Locate the cell with the specified text and output its [X, Y] center coordinate. 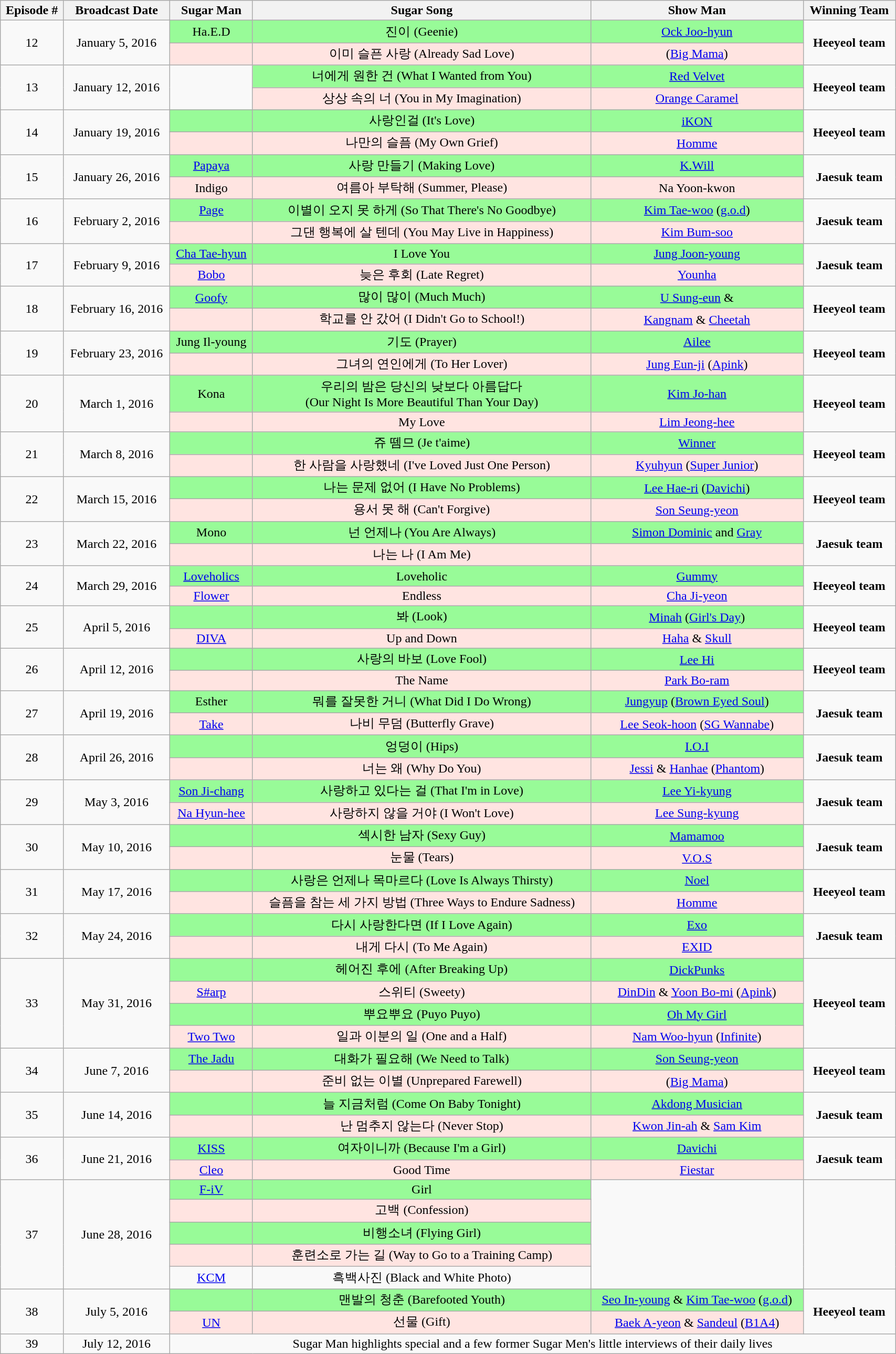
27 [32, 713]
iKON [697, 121]
Esther [212, 702]
March 29, 2016 [117, 586]
흑백사진 (Black and White Photo) [421, 1277]
Lee Seok-hoon (SG Wannabe) [697, 724]
14 [32, 132]
KISS [212, 1148]
사랑인걸 (It's Love) [421, 121]
Up and Down [421, 638]
July 12, 2016 [117, 1344]
기도 (Prayer) [421, 342]
Na Yoon-kwon [697, 188]
Take [212, 724]
Jung Joon-young [697, 253]
Lee Hae-ri (Davichi) [697, 488]
25 [32, 627]
Na Hyun-hee [212, 813]
스위티 (Sweety) [421, 992]
32 [32, 936]
다시 사랑한다면 (If I Love Again) [421, 925]
Son Ji-chang [212, 791]
섹시한 남자 (Sexy Guy) [421, 835]
I.O.I [697, 746]
나비 무덤 (Butterfly Grave) [421, 724]
K.Will [697, 166]
March 1, 2016 [117, 404]
Akdong Musician [697, 1104]
Papaya [212, 166]
June 28, 2016 [117, 1234]
January 26, 2016 [117, 176]
22 [32, 499]
Show Man [697, 10]
너는 왜 (Why Do You) [421, 768]
Ha.E.D [212, 31]
Mamamoo [697, 835]
34 [32, 1071]
Younha [697, 275]
봐 (Look) [421, 617]
January 19, 2016 [117, 132]
너에게 원한 건 (What I Wanted from You) [421, 77]
21 [32, 454]
Fiestar [697, 1170]
일과 이분의 일 (One and a Half) [421, 1037]
준비 없는 이별 (Unprepared Farewell) [421, 1081]
Simon Dominic and Gray [697, 532]
Kona [212, 394]
EXID [697, 948]
KCM [212, 1277]
Jung Il-young [212, 342]
사랑은 언제나 목마르다 (Love Is Always Thirsty) [421, 881]
이별이 오지 못 하게 (So That There's No Goodbye) [421, 210]
Kim Bum-soo [697, 233]
April 26, 2016 [117, 758]
Broadcast Date [117, 10]
헤어진 후에 (After Breaking Up) [421, 970]
February 16, 2016 [117, 309]
S#arp [212, 992]
Ailee [697, 342]
February 2, 2016 [117, 221]
늘 지금처럼 (Come On Baby Tonight) [421, 1104]
우리의 밤은 당신의 낮보다 아름답다(Our Night Is More Beautiful Than Your Day) [421, 394]
June 21, 2016 [117, 1159]
I Love You [421, 253]
Cleo [212, 1170]
사랑 만들기 (Making Love) [421, 166]
Kim Tae-woo (g.o.d) [697, 210]
나만의 슬픔 (My Own Grief) [421, 144]
사랑하고 있다는 걸 (That I'm in Love) [421, 791]
Sugar Song [421, 10]
나는 나 (I Am Me) [421, 555]
May 24, 2016 [117, 936]
Lee Hi [697, 659]
Episode # [32, 10]
한 사람을 사랑했네 (I've Loved Just One Person) [421, 466]
학교를 안 갔어 (I Didn't Go to School!) [421, 320]
April 19, 2016 [117, 713]
Sugar Man highlights special and a few former Sugar Men's little interviews of their daily lives [533, 1344]
Ock Joo-hyun [697, 31]
Cha Ji-yeon [697, 596]
Baek A-yeon & Sandeul (B1A4) [697, 1323]
Oh My Girl [697, 1015]
Cha Tae-hyun [212, 253]
슬픔을 참는 세 가지 방법 (Three Ways to Endure Sadness) [421, 903]
Lim Jeong-hee [697, 422]
Goofy [212, 297]
이미 슬픈 사랑 (Already Sad Love) [421, 54]
June 7, 2016 [117, 1071]
39 [32, 1344]
33 [32, 1003]
Davichi [697, 1148]
Endless [421, 596]
Two Two [212, 1037]
훈련소로 가는 길 (Way to Go to a Training Camp) [421, 1255]
March 15, 2016 [117, 499]
넌 언제나 (You Are Always) [421, 532]
May 3, 2016 [117, 802]
16 [32, 221]
May 17, 2016 [117, 891]
여름아 부탁해 (Summer, Please) [421, 188]
January 5, 2016 [117, 43]
여자이니까 (Because I'm a Girl) [421, 1148]
30 [32, 847]
Nam Woo-hyun (Infinite) [697, 1037]
April 12, 2016 [117, 670]
진이 (Geenie) [421, 31]
선물 (Gift) [421, 1323]
Jessi & Hanhae (Phantom) [697, 768]
내게 다시 (To Me Again) [421, 948]
Loveholics [212, 576]
My Love [421, 422]
비행소녀 (Flying Girl) [421, 1233]
U Sung-eun & [697, 297]
뿌요뿌요 (Puyo Puyo) [421, 1015]
Jungyup (Brown Eyed Soul) [697, 702]
19 [32, 353]
15 [32, 176]
The Jadu [212, 1059]
20 [32, 404]
난 멈추지 않는다 (Never Stop) [421, 1126]
28 [32, 758]
Minah (Girl's Day) [697, 617]
29 [32, 802]
뭐를 잘못한 거니 (What Did I Do Wrong) [421, 702]
31 [32, 891]
24 [32, 586]
36 [32, 1159]
May 10, 2016 [117, 847]
May 31, 2016 [117, 1003]
사랑의 바보 (Love Fool) [421, 659]
18 [32, 309]
엉덩이 (Hips) [421, 746]
17 [32, 265]
DickPunks [697, 970]
많이 많이 (Much Much) [421, 297]
37 [32, 1234]
March 8, 2016 [117, 454]
Mono [212, 532]
March 22, 2016 [117, 544]
Haha & Skull [697, 638]
13 [32, 87]
Loveholic [421, 576]
35 [32, 1115]
UN [212, 1323]
12 [32, 43]
Exo [697, 925]
나는 문제 없어 (I Have No Problems) [421, 488]
Winner [697, 443]
Bobo [212, 275]
Girl [421, 1190]
26 [32, 670]
Kwon Jin-ah & Sam Kim [697, 1126]
쥬 뗌므 (Je t'aime) [421, 443]
Winning Team [849, 10]
Lee Yi-kyung [697, 791]
Lee Sung-kyung [697, 813]
사랑하지 않을 거야 (I Won't Love) [421, 813]
Page [212, 210]
February 9, 2016 [117, 265]
The Name [421, 681]
F-iV [212, 1190]
Indigo [212, 188]
맨발의 청춘 (Barefooted Youth) [421, 1300]
February 23, 2016 [117, 353]
Gummy [697, 576]
Orange Caramel [697, 99]
Park Bo-ram [697, 681]
용서 못 해 (Can't Forgive) [421, 510]
Noel [697, 881]
Flower [212, 596]
그댄 행복에 살 텐데 (You May Live in Happiness) [421, 233]
June 14, 2016 [117, 1115]
V.O.S [697, 859]
늦은 후회 (Late Regret) [421, 275]
고백 (Confession) [421, 1211]
Kangnam & Cheetah [697, 320]
Sugar Man [212, 10]
상상 속의 너 (You in My Imagination) [421, 99]
April 5, 2016 [117, 627]
DIVA [212, 638]
Kyuhyun (Super Junior) [697, 466]
눈물 (Tears) [421, 859]
23 [32, 544]
Kim Jo-han [697, 394]
DinDin & Yoon Bo-mi (Apink) [697, 992]
Good Time [421, 1170]
July 5, 2016 [117, 1311]
Jung Eun-ji (Apink) [697, 364]
January 12, 2016 [117, 87]
Red Velvet [697, 77]
Seo In-young & Kim Tae-woo (g.o.d) [697, 1300]
38 [32, 1311]
대화가 필요해 (We Need to Talk) [421, 1059]
그녀의 연인에게 (To Her Lover) [421, 364]
